Identify which cell holds the provided text, then report its (x, y) central coordinate. 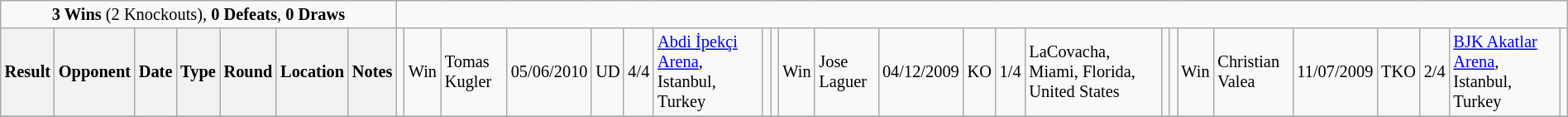
Jose Laguer (847, 72)
11/07/2009 (1335, 72)
LaCovacha, Miami, Florida, United States (1093, 72)
2/4 (1435, 72)
Location (313, 72)
UD (607, 72)
Tomas Kugler (474, 72)
1/4 (1011, 72)
4/4 (638, 72)
TKO (1398, 72)
04/12/2009 (921, 72)
Type (198, 72)
Abdi İpekçi Arena, Istanbul, Turkey (708, 72)
05/06/2010 (549, 72)
Notes (372, 72)
Opponent (94, 72)
3 Wins (2 Knockouts), 0 Defeats, 0 Draws (198, 15)
Result (28, 72)
KO (979, 72)
Christian Valea (1253, 72)
Date (155, 72)
Round (248, 72)
BJK Akatlar Arena, Istanbul, Turkey (1505, 72)
